From the cell containing the given text, extract its center point as (X, Y) coordinate. 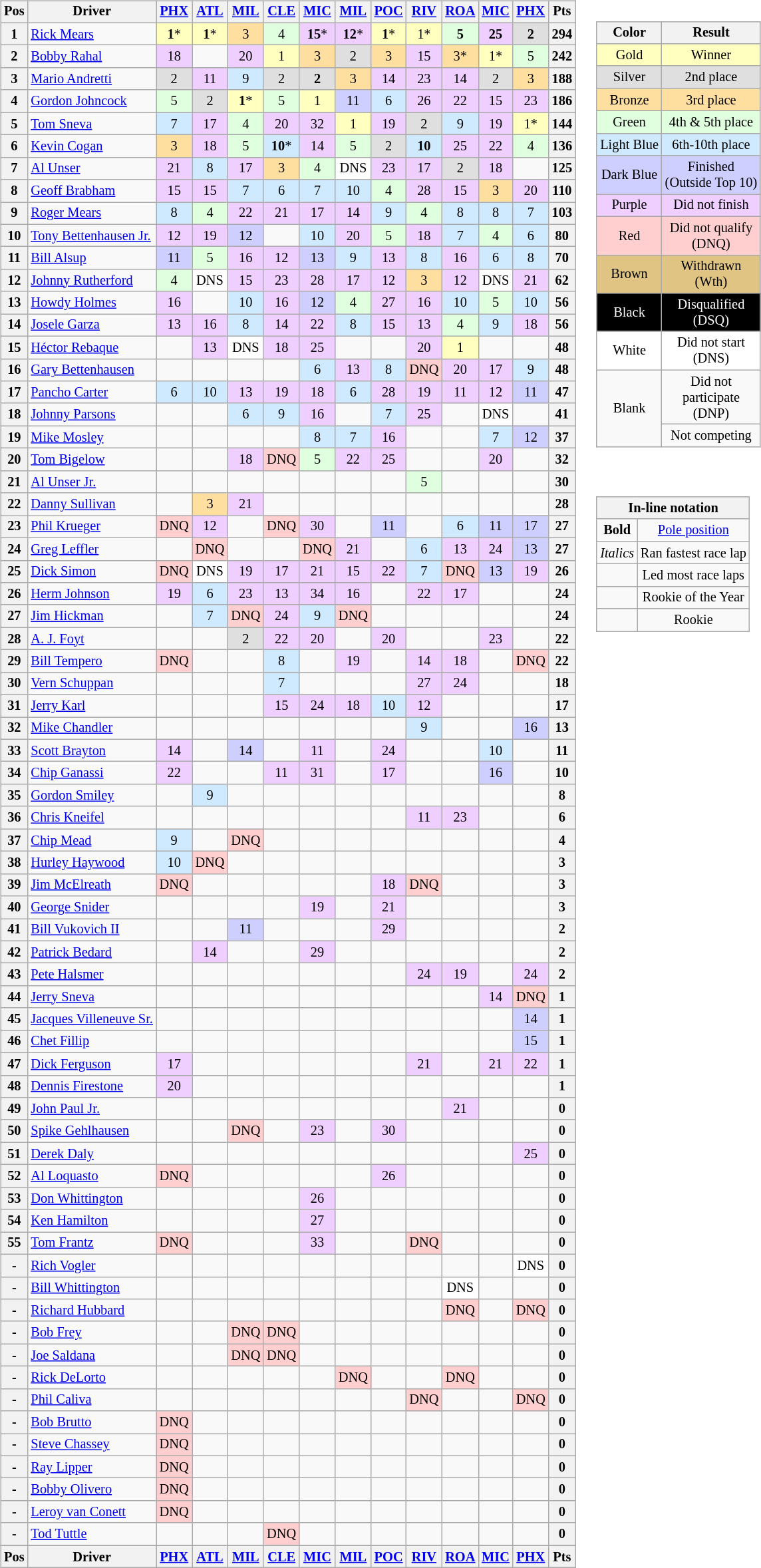
Phil Caliva (92, 1400)
Black (629, 313)
Mario Andretti (92, 79)
42 (14, 952)
Tom Frantz (92, 1243)
Tony Bettenhausen Jr. (92, 235)
144 (562, 124)
70 (562, 258)
39 (14, 885)
Light Blue (629, 144)
Tom Sneva (92, 124)
Geoff Brabham (92, 191)
Italics (617, 553)
Al Unser Jr. (92, 482)
Color (629, 33)
2nd place (711, 77)
Tod Tuttle (92, 1534)
Gordon Johncock (92, 101)
In-line notation (673, 508)
Danny Sullivan (92, 504)
Led most race laps (693, 575)
Disqualified(DSQ) (711, 313)
Purple (629, 206)
Mike Mosley (92, 437)
40 (14, 907)
Ran fastest race lap (693, 553)
186 (562, 101)
Gary Bettenhausen (92, 370)
A. J. Foyt (92, 639)
Bob Frey (92, 1333)
White (629, 351)
80 (562, 235)
Jacques Villeneuve Sr. (92, 1019)
49 (14, 1109)
Roger Mears (92, 214)
294 (562, 34)
3rd place (711, 100)
Pete Halsmer (92, 975)
Silver (629, 77)
Red (629, 235)
Bill Tempero (92, 661)
Spike Gehlhausen (92, 1131)
Chet Fillip (92, 1042)
38 (14, 863)
Richard Hubbard (92, 1311)
Winner (711, 55)
Scott Brayton (92, 750)
George Snider (92, 907)
Herm Johnson (92, 594)
Bronze (629, 100)
43 (14, 975)
Héctor Rebaque (92, 347)
45 (14, 1019)
Finished(Outside Top 10) (711, 175)
Rick Mears (92, 34)
Bill Vukovich II (92, 930)
54 (14, 1221)
Result (711, 33)
Bobby Rahal (92, 57)
Leroy van Conett (92, 1512)
4th & 5th place (711, 122)
55 (14, 1243)
Rookie of the Year (693, 597)
50 (14, 1131)
Mike Chandler (92, 728)
Dark Blue (629, 175)
Gold (629, 55)
Rookie (693, 620)
15* (317, 34)
53 (14, 1198)
Al Loquasto (92, 1176)
Did notparticipate(DNP) (711, 397)
Don Whittington (92, 1198)
Chris Kneifel (92, 818)
Pancho Carter (92, 392)
Josele Garza (92, 325)
62 (562, 281)
6th-10th place (711, 144)
Bob Brutto (92, 1422)
188 (562, 79)
Greg Leffler (92, 549)
Derek Daly (92, 1154)
Johnny Parsons (92, 414)
John Paul Jr. (92, 1109)
3* (460, 57)
Brown (629, 274)
Ken Hamilton (92, 1221)
44 (14, 997)
Did not start(DNS) (711, 351)
Al Unser (92, 168)
51 (14, 1154)
136 (562, 146)
Did not qualify(DNQ) (711, 235)
Johnny Rutherford (92, 281)
Jerry Sneva (92, 997)
Chip Ganassi (92, 773)
Jerry Karl (92, 706)
Dick Simon (92, 571)
Steve Chassey (92, 1445)
12* (353, 34)
Hurley Haywood (92, 863)
Joe Saldana (92, 1355)
Bold (617, 530)
Chip Mead (92, 840)
242 (562, 57)
Tom Bigelow (92, 460)
Bobby Olivero (92, 1490)
110 (562, 191)
103 (562, 214)
Dick Ferguson (92, 1064)
Withdrawn(Wth) (711, 274)
Pole position (693, 530)
Phil Krueger (92, 527)
Bill Alsup (92, 258)
Did not finish (711, 206)
35 (14, 796)
Kevin Cogan (92, 146)
Ray Lipper (92, 1467)
10* (281, 146)
Blank (629, 408)
Rich Vogler (92, 1265)
Vern Schuppan (92, 683)
125 (562, 168)
46 (14, 1042)
Green (629, 122)
Patrick Bedard (92, 952)
Bill Whittington (92, 1288)
Jim Hickman (92, 616)
Jim McElreath (92, 885)
Gordon Smiley (92, 796)
Dennis Firestone (92, 1086)
Howdy Holmes (92, 303)
52 (14, 1176)
Not competing (711, 436)
36 (14, 818)
Rick DeLorto (92, 1378)
